Return (X, Y) of the center of cell containing provided text 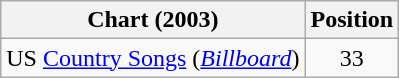
Chart (2003) (153, 20)
Position (352, 20)
33 (352, 58)
US Country Songs (Billboard) (153, 58)
